Determine the [x, y] coordinate at the center of the cell enclosing the given text.  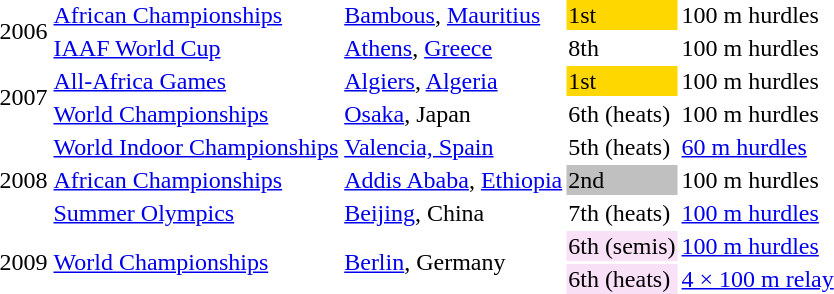
Berlin, Germany [454, 262]
6th (semis) [622, 246]
8th [622, 48]
IAAF World Cup [196, 48]
5th (heats) [622, 147]
Athens, Greece [454, 48]
Osaka, Japan [454, 114]
All-Africa Games [196, 81]
Valencia, Spain [454, 147]
Bambous, Mauritius [454, 15]
Summer Olympics [196, 213]
Algiers, Algeria [454, 81]
World Indoor Championships [196, 147]
Beijing, China [454, 213]
2nd [622, 180]
7th (heats) [622, 213]
Addis Ababa, Ethiopia [454, 180]
